Determine the [x, y] coordinate at the center of the cell enclosing the given text.  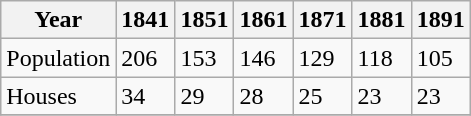
Houses [58, 96]
34 [146, 96]
29 [204, 96]
1861 [264, 20]
206 [146, 58]
1871 [322, 20]
146 [264, 58]
Population [58, 58]
1881 [382, 20]
28 [264, 96]
Year [58, 20]
118 [382, 58]
153 [204, 58]
1891 [440, 20]
1841 [146, 20]
25 [322, 96]
1851 [204, 20]
129 [322, 58]
105 [440, 58]
